From the cell containing the given text, extract its center point as [x, y] coordinate. 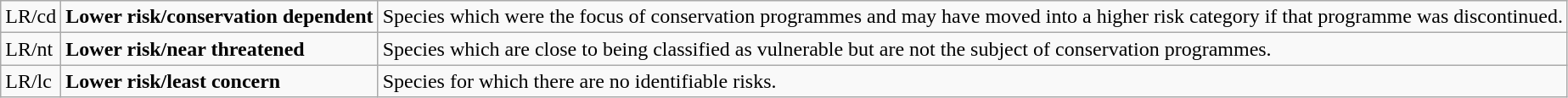
LR/cd [31, 17]
Species which are close to being classified as vulnerable but are not the subject of conservation programmes. [973, 49]
Lower risk/least concern [219, 81]
LR/nt [31, 49]
Lower risk/conservation dependent [219, 17]
Species for which there are no identifiable risks. [973, 81]
Species which were the focus of conservation programmes and may have moved into a higher risk category if that programme was discontinued. [973, 17]
Lower risk/near threatened [219, 49]
LR/lc [31, 81]
